Provide the [X, Y] coordinate of the cell's center where the given text is located.  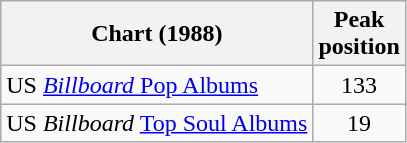
19 [359, 123]
US Billboard Top Soul Albums [157, 123]
US Billboard Pop Albums [157, 85]
Peakposition [359, 34]
133 [359, 85]
Chart (1988) [157, 34]
